Return the [x, y] coordinate for the center point of the cell that contains the specified text.  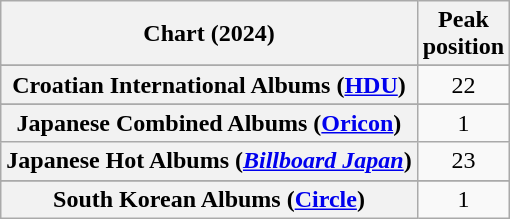
Peakposition [463, 34]
Croatian International Albums (HDU) [209, 85]
Japanese Hot Albums (Billboard Japan) [209, 161]
22 [463, 85]
Japanese Combined Albums (Oricon) [209, 123]
Chart (2024) [209, 34]
South Korean Albums (Circle) [209, 199]
23 [463, 161]
